Pinpoint the cell where the given text exists, returning its (X, Y) midpoint coordinate. 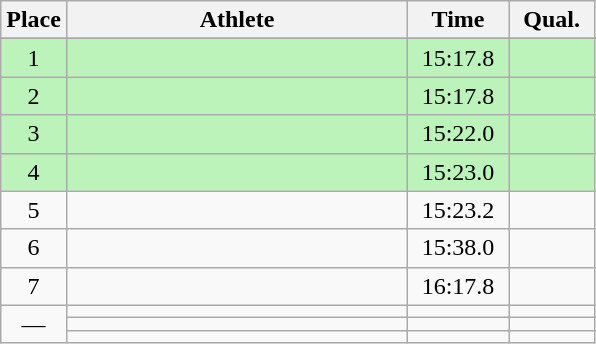
15:23.2 (458, 210)
Time (458, 20)
— (34, 324)
15:23.0 (458, 172)
6 (34, 248)
5 (34, 210)
3 (34, 134)
15:38.0 (458, 248)
16:17.8 (458, 286)
Qual. (552, 20)
2 (34, 96)
Place (34, 20)
7 (34, 286)
1 (34, 58)
15:22.0 (458, 134)
Athlete (236, 20)
4 (34, 172)
